Output the (X, Y) coordinate of the center of the cell containing the given text.  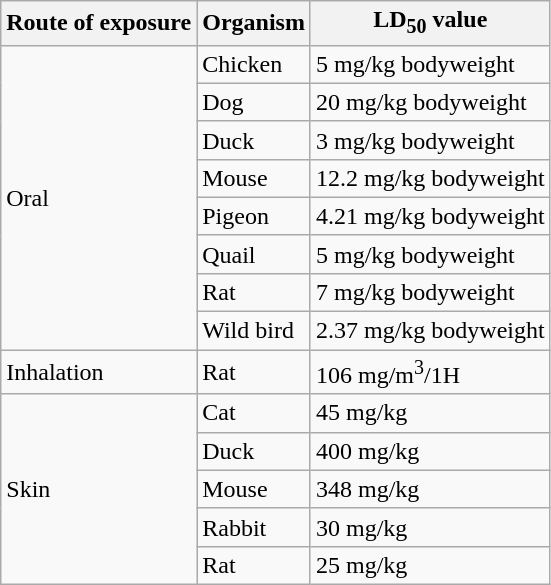
Rabbit (254, 527)
Pigeon (254, 216)
Quail (254, 254)
25 mg/kg (430, 565)
Cat (254, 413)
Inhalation (99, 372)
Oral (99, 197)
Organism (254, 23)
Skin (99, 489)
Dog (254, 102)
2.37 mg/kg bodyweight (430, 331)
400 mg/kg (430, 451)
45 mg/kg (430, 413)
Wild bird (254, 331)
20 mg/kg bodyweight (430, 102)
3 mg/kg bodyweight (430, 140)
106 mg/m3/1H (430, 372)
30 mg/kg (430, 527)
LD50 value (430, 23)
Chicken (254, 64)
348 mg/kg (430, 489)
12.2 mg/kg bodyweight (430, 178)
Route of exposure (99, 23)
4.21 mg/kg bodyweight (430, 216)
7 mg/kg bodyweight (430, 292)
